Return [X, Y] of the center of cell containing provided text 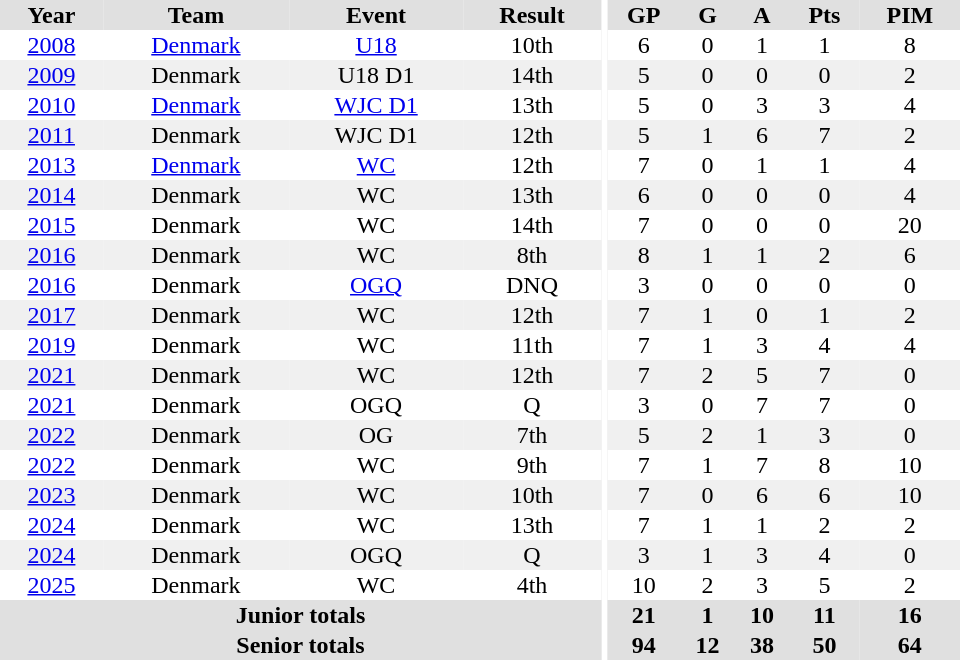
8th [532, 255]
Team [196, 15]
21 [644, 615]
2008 [52, 45]
2015 [52, 225]
PIM [910, 15]
50 [824, 645]
Result [532, 15]
2014 [52, 195]
U18 [376, 45]
9th [532, 465]
Event [376, 15]
A [762, 15]
GP [644, 15]
2011 [52, 135]
2019 [52, 345]
2023 [52, 495]
16 [910, 615]
U18 D1 [376, 75]
2009 [52, 75]
94 [644, 645]
7th [532, 435]
4th [532, 585]
2017 [52, 315]
12 [707, 645]
Year [52, 15]
2025 [52, 585]
Pts [824, 15]
38 [762, 645]
G [707, 15]
2013 [52, 165]
64 [910, 645]
DNQ [532, 285]
11th [532, 345]
2010 [52, 105]
20 [910, 225]
Junior totals [300, 615]
OG [376, 435]
11 [824, 615]
Senior totals [300, 645]
